Scan for the cell matching the given text and deliver its [X, Y] coordinate at center. 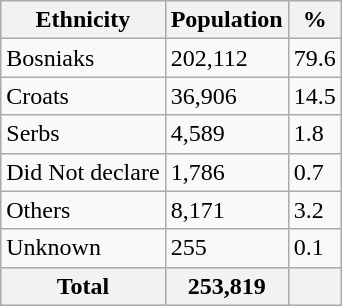
255 [226, 248]
1,786 [226, 172]
8,171 [226, 210]
Population [226, 20]
Ethnicity [83, 20]
Bosniaks [83, 58]
79.6 [314, 58]
3.2 [314, 210]
Did Not declare [83, 172]
Unknown [83, 248]
253,819 [226, 286]
Total [83, 286]
Croats [83, 96]
202,112 [226, 58]
Others [83, 210]
Serbs [83, 134]
14.5 [314, 96]
% [314, 20]
0.1 [314, 248]
1.8 [314, 134]
4,589 [226, 134]
36,906 [226, 96]
0.7 [314, 172]
